Detect which cell encompasses the target text, then output its [x, y] center coordinate. 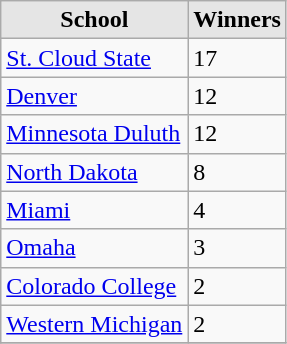
17 [238, 58]
Western Michigan [94, 324]
Winners [238, 20]
North Dakota [94, 172]
Denver [94, 96]
3 [238, 248]
4 [238, 210]
Minnesota Duluth [94, 134]
School [94, 20]
Miami [94, 210]
Omaha [94, 248]
St. Cloud State [94, 58]
Colorado College [94, 286]
8 [238, 172]
